Determine the (x, y) coordinate at the center of the cell enclosing the given text.  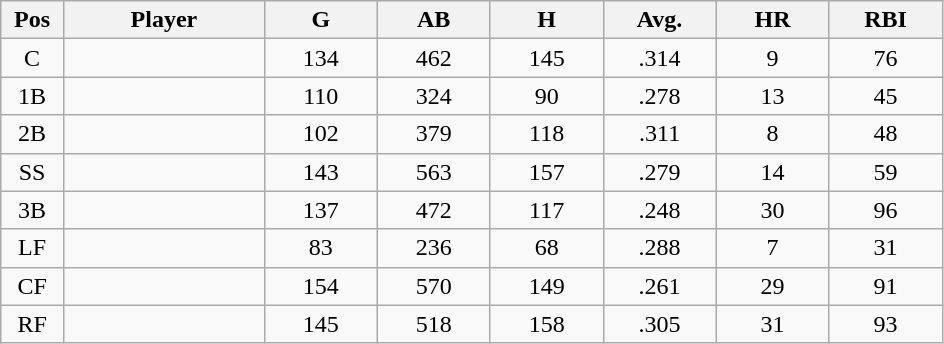
83 (320, 248)
76 (886, 58)
29 (772, 286)
.279 (660, 172)
LF (32, 248)
C (32, 58)
RF (32, 324)
90 (546, 96)
149 (546, 286)
117 (546, 210)
H (546, 20)
157 (546, 172)
Pos (32, 20)
379 (434, 134)
48 (886, 134)
.288 (660, 248)
3B (32, 210)
158 (546, 324)
137 (320, 210)
.278 (660, 96)
91 (886, 286)
7 (772, 248)
1B (32, 96)
110 (320, 96)
.305 (660, 324)
472 (434, 210)
.311 (660, 134)
462 (434, 58)
30 (772, 210)
.261 (660, 286)
518 (434, 324)
45 (886, 96)
118 (546, 134)
134 (320, 58)
.314 (660, 58)
SS (32, 172)
RBI (886, 20)
102 (320, 134)
Avg. (660, 20)
9 (772, 58)
59 (886, 172)
93 (886, 324)
236 (434, 248)
CF (32, 286)
AB (434, 20)
324 (434, 96)
68 (546, 248)
154 (320, 286)
14 (772, 172)
13 (772, 96)
570 (434, 286)
8 (772, 134)
143 (320, 172)
HR (772, 20)
96 (886, 210)
.248 (660, 210)
2B (32, 134)
Player (164, 20)
563 (434, 172)
G (320, 20)
